From the cell containing the given text, extract its center point as [X, Y] coordinate. 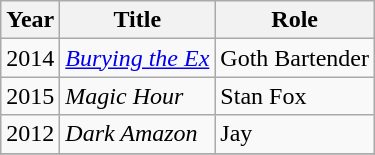
Stan Fox [295, 96]
Jay [295, 134]
Goth Bartender [295, 58]
Dark Amazon [138, 134]
2014 [30, 58]
Title [138, 20]
Magic Hour [138, 96]
Role [295, 20]
2015 [30, 96]
Year [30, 20]
Burying the Ex [138, 58]
2012 [30, 134]
